Pinpoint the cell where the given text exists, returning its (X, Y) midpoint coordinate. 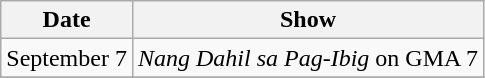
Date (67, 20)
September 7 (67, 58)
Nang Dahil sa Pag-Ibig on GMA 7 (308, 58)
Show (308, 20)
